Provide the [X, Y] coordinate of the cell's center where the given text is located.  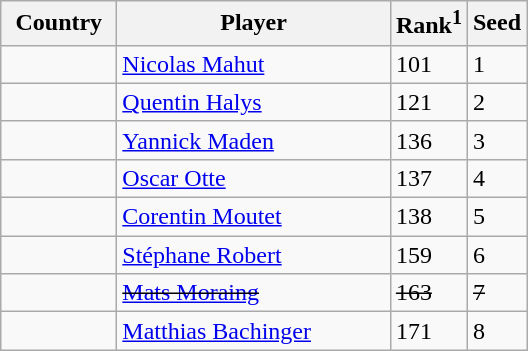
8 [496, 331]
Rank1 [428, 24]
1 [496, 64]
5 [496, 217]
101 [428, 64]
121 [428, 102]
4 [496, 178]
Mats Moraing [254, 293]
Quentin Halys [254, 102]
137 [428, 178]
7 [496, 293]
136 [428, 140]
Seed [496, 24]
Matthias Bachinger [254, 331]
2 [496, 102]
Nicolas Mahut [254, 64]
163 [428, 293]
171 [428, 331]
138 [428, 217]
Yannick Maden [254, 140]
Oscar Otte [254, 178]
6 [496, 255]
Corentin Moutet [254, 217]
Player [254, 24]
159 [428, 255]
Country [59, 24]
3 [496, 140]
Stéphane Robert [254, 255]
